Scan for the cell matching the given text and deliver its (X, Y) coordinate at center. 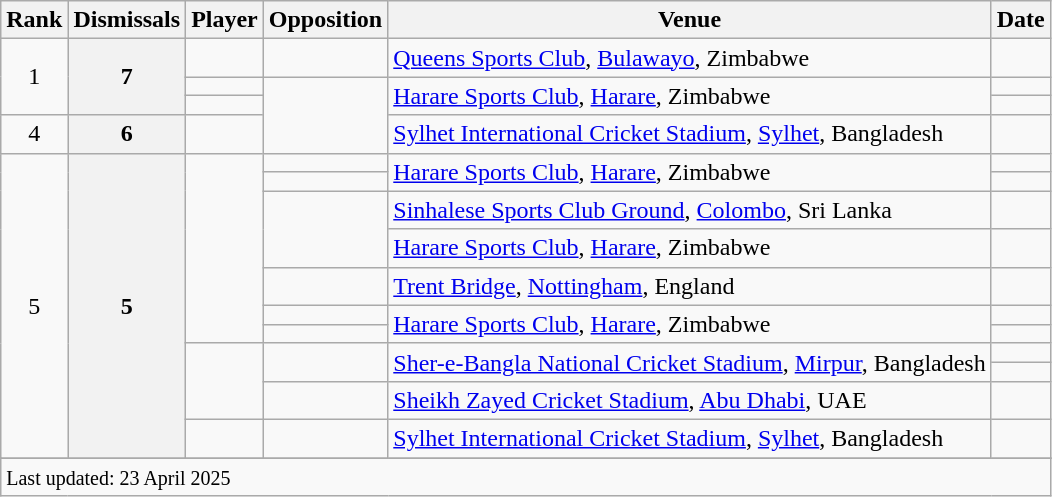
Venue (690, 20)
Last updated: 23 April 2025 (526, 477)
Dismissals (127, 20)
Player (225, 20)
Sinhalese Sports Club Ground, Colombo, Sri Lanka (690, 210)
Opposition (325, 20)
6 (127, 134)
4 (34, 134)
Rank (34, 20)
1 (34, 77)
Queens Sports Club, Bulawayo, Zimbabwe (690, 58)
Sher-e-Bangla National Cricket Stadium, Mirpur, Bangladesh (690, 362)
7 (127, 77)
Sheikh Zayed Cricket Stadium, Abu Dhabi, UAE (690, 400)
Date (1020, 20)
Trent Bridge, Nottingham, England (690, 286)
